Return the [X, Y] coordinate for the center point of the cell that contains the specified text.  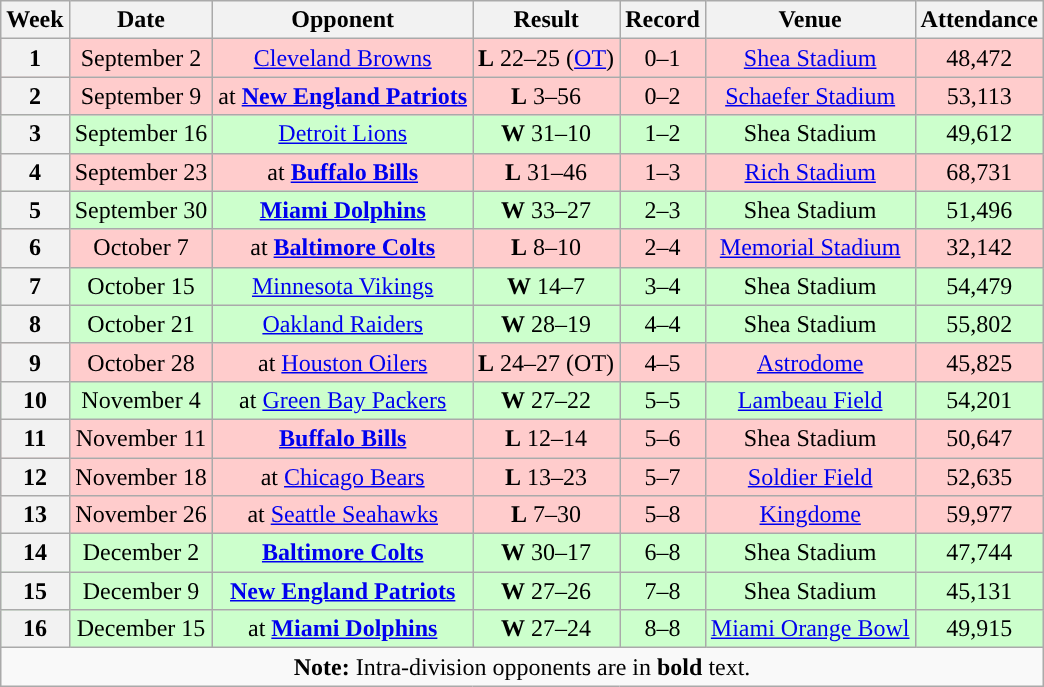
2–3 [663, 210]
54,479 [979, 286]
Soldier Field [810, 477]
December 9 [141, 591]
4 [35, 172]
W 31–10 [546, 134]
L 24–27 (OT) [546, 362]
8 [35, 324]
September 16 [141, 134]
at New England Patriots [343, 96]
at Chicago Bears [343, 477]
W 33–27 [546, 210]
1–3 [663, 172]
at Houston Oilers [343, 362]
W 28–19 [546, 324]
5–6 [663, 438]
at Seattle Seahawks [343, 515]
Note: Intra-division opponents are in bold text. [522, 667]
12 [35, 477]
Kingdome [810, 515]
3 [35, 134]
54,201 [979, 400]
L 31–46 [546, 172]
Venue [810, 20]
at Miami Dolphins [343, 629]
at Green Bay Packers [343, 400]
5–7 [663, 477]
Result [546, 20]
November 26 [141, 515]
October 28 [141, 362]
7–8 [663, 591]
45,131 [979, 591]
50,647 [979, 438]
5 [35, 210]
W 27–26 [546, 591]
Opponent [343, 20]
W 30–17 [546, 553]
49,915 [979, 629]
September 23 [141, 172]
L 7–30 [546, 515]
5–8 [663, 515]
L 12–14 [546, 438]
68,731 [979, 172]
59,977 [979, 515]
November 11 [141, 438]
New England Patriots [343, 591]
45,825 [979, 362]
W 27–24 [546, 629]
L 3–56 [546, 96]
at Buffalo Bills [343, 172]
Record [663, 20]
9 [35, 362]
51,496 [979, 210]
1 [35, 58]
32,142 [979, 248]
L 22–25 (OT) [546, 58]
November 18 [141, 477]
Memorial Stadium [810, 248]
December 15 [141, 629]
6 [35, 248]
Schaefer Stadium [810, 96]
Minnesota Vikings [343, 286]
0–2 [663, 96]
December 2 [141, 553]
W 27–22 [546, 400]
September 30 [141, 210]
52,635 [979, 477]
13 [35, 515]
15 [35, 591]
2 [35, 96]
W 14–7 [546, 286]
7 [35, 286]
Miami Orange Bowl [810, 629]
3–4 [663, 286]
October 15 [141, 286]
Attendance [979, 20]
Baltimore Colts [343, 553]
Lambeau Field [810, 400]
October 7 [141, 248]
Buffalo Bills [343, 438]
4–5 [663, 362]
Cleveland Browns [343, 58]
September 2 [141, 58]
Date [141, 20]
November 4 [141, 400]
L 8–10 [546, 248]
Oakland Raiders [343, 324]
0–1 [663, 58]
Week [35, 20]
53,113 [979, 96]
Astrodome [810, 362]
47,744 [979, 553]
10 [35, 400]
Rich Stadium [810, 172]
5–5 [663, 400]
at Baltimore Colts [343, 248]
4–4 [663, 324]
L 13–23 [546, 477]
2–4 [663, 248]
Detroit Lions [343, 134]
Miami Dolphins [343, 210]
14 [35, 553]
16 [35, 629]
48,472 [979, 58]
September 9 [141, 96]
October 21 [141, 324]
1–2 [663, 134]
6–8 [663, 553]
11 [35, 438]
49,612 [979, 134]
8–8 [663, 629]
55,802 [979, 324]
